Identify which cell holds the provided text, then report its (x, y) central coordinate. 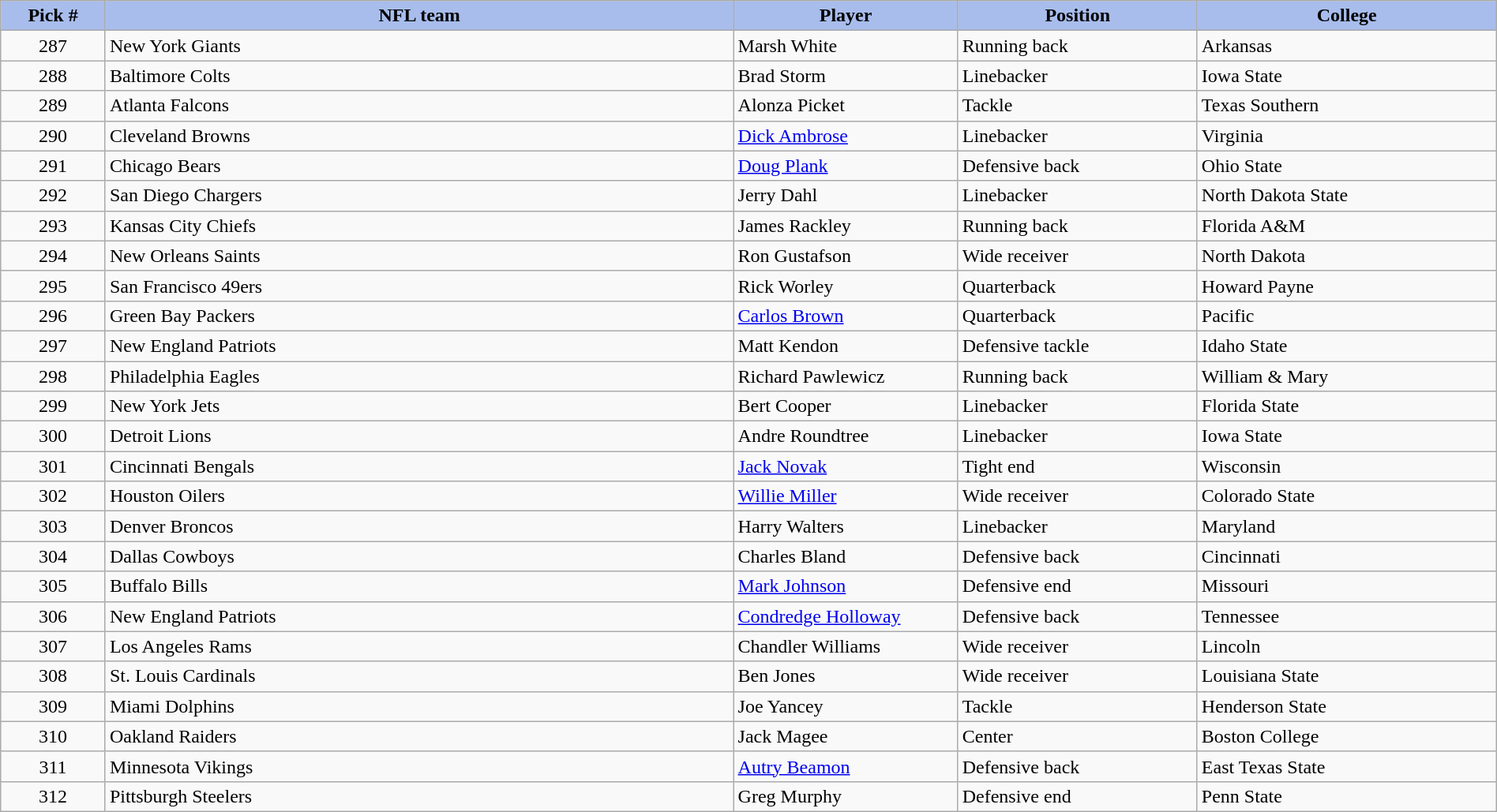
307 (54, 646)
Pittsburgh Steelers (419, 796)
Richard Pawlewicz (846, 376)
287 (54, 46)
Ben Jones (846, 676)
295 (54, 286)
James Rackley (846, 226)
San Francisco 49ers (419, 286)
Joe Yancey (846, 706)
Pick # (54, 16)
Ron Gustafson (846, 256)
Louisiana State (1347, 676)
Position (1077, 16)
Green Bay Packers (419, 316)
Condredge Holloway (846, 616)
Minnesota Vikings (419, 766)
Defensive tackle (1077, 346)
309 (54, 706)
Pacific (1347, 316)
Wisconsin (1347, 466)
NFL team (419, 16)
308 (54, 676)
Dallas Cowboys (419, 556)
301 (54, 466)
Henderson State (1347, 706)
Marsh White (846, 46)
289 (54, 106)
Center (1077, 736)
296 (54, 316)
Maryland (1347, 526)
Jack Novak (846, 466)
298 (54, 376)
Philadelphia Eagles (419, 376)
New Orleans Saints (419, 256)
Kansas City Chiefs (419, 226)
303 (54, 526)
290 (54, 136)
Doug Plank (846, 166)
Detroit Lions (419, 436)
Ohio State (1347, 166)
302 (54, 496)
Cincinnati Bengals (419, 466)
Lincoln (1347, 646)
Harry Walters (846, 526)
Florida A&M (1347, 226)
North Dakota State (1347, 196)
Missouri (1347, 586)
294 (54, 256)
Atlanta Falcons (419, 106)
St. Louis Cardinals (419, 676)
Tight end (1077, 466)
Cincinnati (1347, 556)
Oakland Raiders (419, 736)
292 (54, 196)
Los Angeles Rams (419, 646)
Dick Ambrose (846, 136)
Texas Southern (1347, 106)
Florida State (1347, 406)
Arkansas (1347, 46)
311 (54, 766)
293 (54, 226)
Bert Cooper (846, 406)
304 (54, 556)
Buffalo Bills (419, 586)
Andre Roundtree (846, 436)
288 (54, 76)
Howard Payne (1347, 286)
300 (54, 436)
Chandler Williams (846, 646)
Houston Oilers (419, 496)
Carlos Brown (846, 316)
Rick Worley (846, 286)
Alonza Picket (846, 106)
New York Jets (419, 406)
Greg Murphy (846, 796)
Willie Miller (846, 496)
William & Mary (1347, 376)
North Dakota (1347, 256)
Colorado State (1347, 496)
Jerry Dahl (846, 196)
Idaho State (1347, 346)
East Texas State (1347, 766)
Boston College (1347, 736)
Virginia (1347, 136)
Charles Bland (846, 556)
Tennessee (1347, 616)
Jack Magee (846, 736)
Miami Dolphins (419, 706)
310 (54, 736)
San Diego Chargers (419, 196)
Brad Storm (846, 76)
Autry Beamon (846, 766)
Baltimore Colts (419, 76)
305 (54, 586)
Player (846, 16)
291 (54, 166)
297 (54, 346)
College (1347, 16)
306 (54, 616)
Denver Broncos (419, 526)
312 (54, 796)
299 (54, 406)
Penn State (1347, 796)
Chicago Bears (419, 166)
New York Giants (419, 46)
Mark Johnson (846, 586)
Matt Kendon (846, 346)
Cleveland Browns (419, 136)
